From the cell containing the given text, extract its center point as (x, y) coordinate. 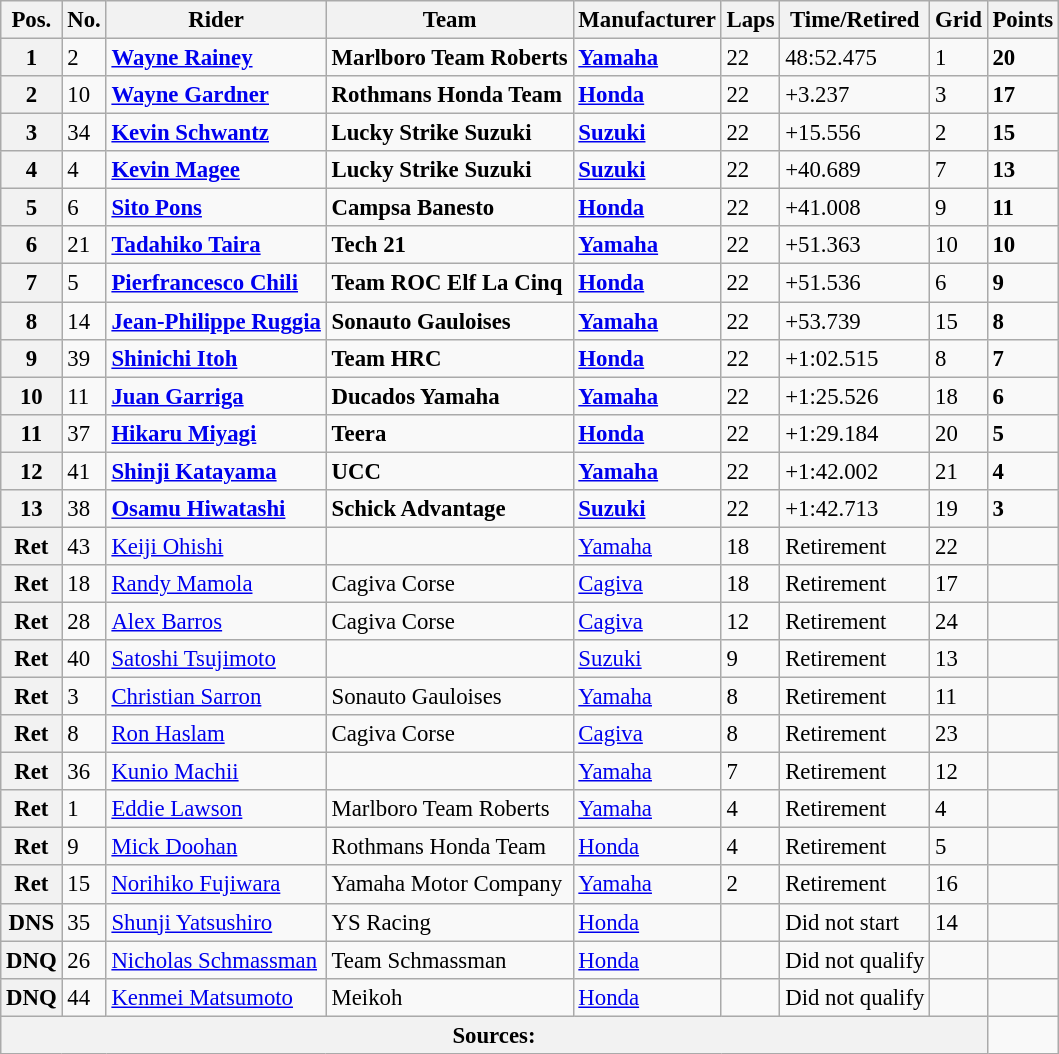
37 (84, 433)
Rider (216, 20)
+53.739 (855, 321)
Keiji Ohishi (216, 546)
Points (1022, 20)
Juan Garriga (216, 396)
Tadahiko Taira (216, 245)
Team HRC (450, 358)
+1:25.526 (855, 396)
Meikoh (450, 997)
Ducados Yamaha (450, 396)
+1:29.184 (855, 433)
Campsa Banesto (450, 208)
Norihiko Fujiwara (216, 885)
+1:42.002 (855, 471)
40 (84, 659)
Wayne Rainey (216, 58)
Hikaru Miyagi (216, 433)
19 (958, 509)
Tech 21 (450, 245)
+15.556 (855, 133)
Kevin Magee (216, 170)
Alex Barros (216, 621)
Grid (958, 20)
+51.536 (855, 283)
Shunji Yatsushiro (216, 922)
36 (84, 772)
DNS (32, 922)
Christian Sarron (216, 697)
Ron Haslam (216, 734)
Osamu Hiwatashi (216, 509)
Laps (750, 20)
Pierfrancesco Chili (216, 283)
Kenmei Matsumoto (216, 997)
Mick Doohan (216, 847)
Team ROC Elf La Cinq (450, 283)
Schick Advantage (450, 509)
43 (84, 546)
38 (84, 509)
UCC (450, 471)
+51.363 (855, 245)
24 (958, 621)
Nicholas Schmassman (216, 960)
+41.008 (855, 208)
Team (450, 20)
Randy Mamola (216, 584)
39 (84, 358)
Time/Retired (855, 20)
Manufacturer (647, 20)
Wayne Gardner (216, 95)
Jean-Philippe Ruggia (216, 321)
Did not start (855, 922)
35 (84, 922)
34 (84, 133)
+1:02.515 (855, 358)
Shinji Katayama (216, 471)
16 (958, 885)
YS Racing (450, 922)
Kunio Machii (216, 772)
Sito Pons (216, 208)
Yamaha Motor Company (450, 885)
44 (84, 997)
26 (84, 960)
Pos. (32, 20)
48:52.475 (855, 58)
+3.237 (855, 95)
Shinichi Itoh (216, 358)
Satoshi Tsujimoto (216, 659)
+1:42.713 (855, 509)
No. (84, 20)
41 (84, 471)
Sources: (494, 1035)
23 (958, 734)
Teera (450, 433)
+40.689 (855, 170)
Team Schmassman (450, 960)
28 (84, 621)
Kevin Schwantz (216, 133)
Eddie Lawson (216, 809)
